Return the [X, Y] coordinate for the center point of the cell that contains the specified text.  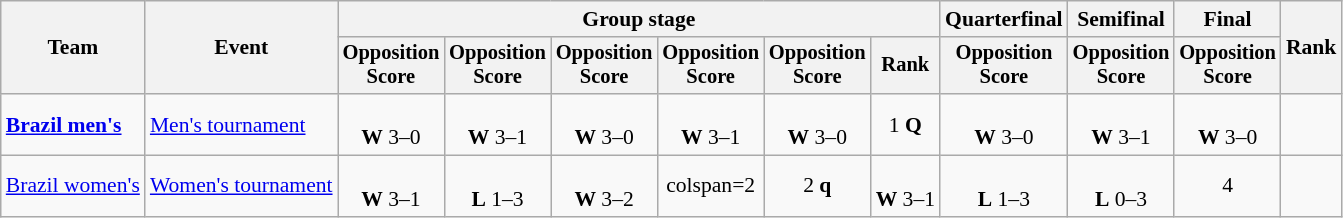
1 Q [906, 124]
Group stage [639, 19]
Team [73, 48]
Quarterfinal [1004, 19]
Men's tournament [242, 124]
W 3–2 [604, 186]
Women's tournament [242, 186]
Event [242, 48]
4 [1228, 186]
Semifinal [1122, 19]
colspan=2 [710, 186]
Final [1228, 19]
Brazil men's [73, 124]
Brazil women's [73, 186]
L 0–3 [1122, 186]
2 q [818, 186]
